Locate the cell with the specified text and output its (x, y) center coordinate. 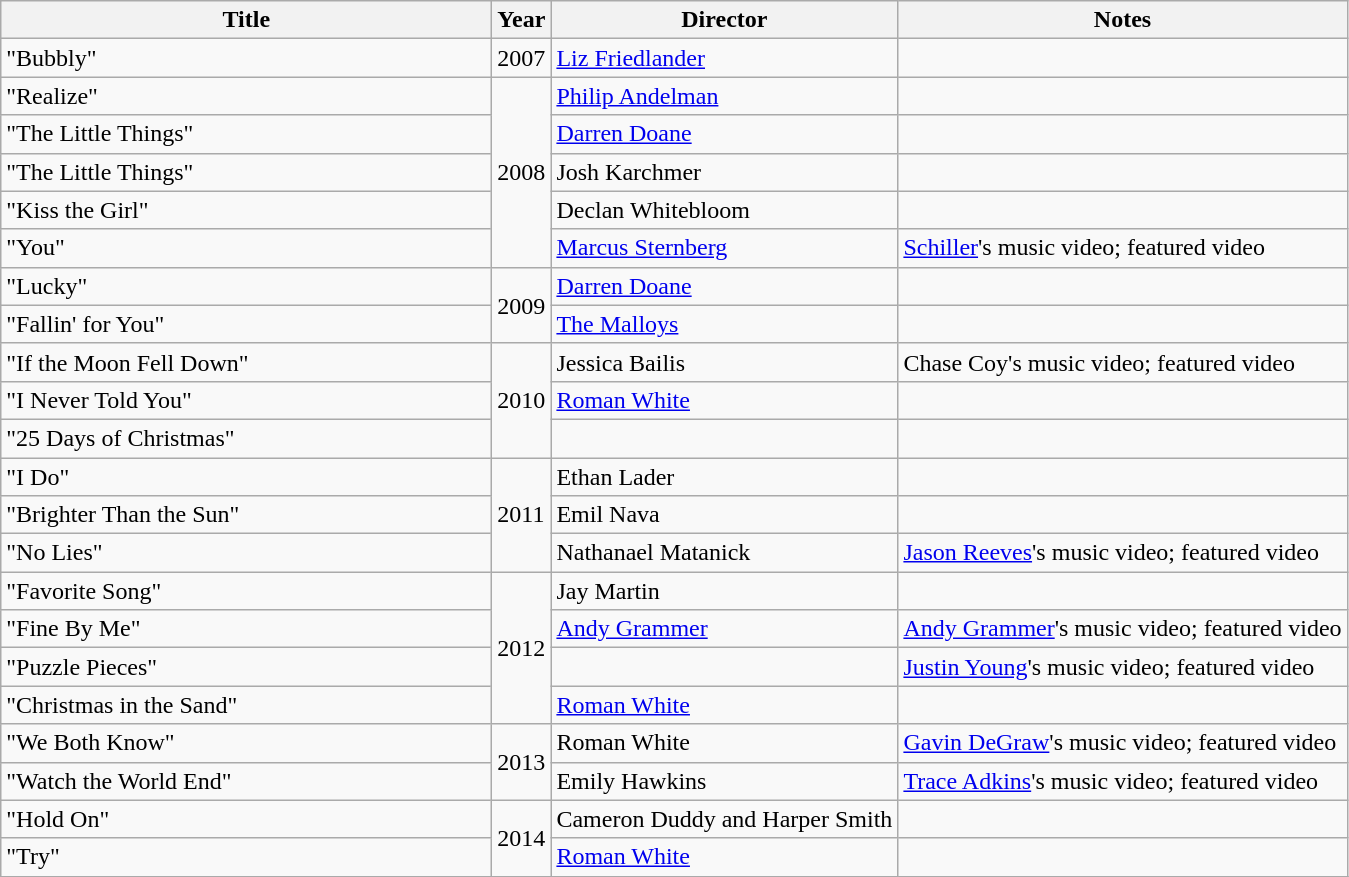
"You" (246, 248)
Jay Martin (724, 591)
Emil Nava (724, 515)
Cameron Duddy and Harper Smith (724, 819)
"Favorite Song" (246, 591)
Andy Grammer's music video; featured video (1122, 629)
"Kiss the Girl" (246, 210)
"Christmas in the Sand" (246, 705)
Trace Adkins's music video; featured video (1122, 781)
2008 (522, 172)
"No Lies" (246, 553)
2012 (522, 648)
Josh Karchmer (724, 172)
Emily Hawkins (724, 781)
2009 (522, 305)
2010 (522, 400)
Year (522, 20)
Jessica Bailis (724, 362)
"Lucky" (246, 286)
"We Both Know" (246, 743)
"Bubbly" (246, 58)
Philip Andelman (724, 96)
Chase Coy's music video; featured video (1122, 362)
The Malloys (724, 324)
"Watch the World End" (246, 781)
2014 (522, 838)
"Hold On" (246, 819)
Notes (1122, 20)
Jason Reeves's music video; featured video (1122, 553)
"Try" (246, 857)
"Fine By Me" (246, 629)
Liz Friedlander (724, 58)
"Brighter Than the Sun" (246, 515)
Gavin DeGraw's music video; featured video (1122, 743)
"25 Days of Christmas" (246, 438)
"I Never Told You" (246, 400)
"If the Moon Fell Down" (246, 362)
Director (724, 20)
"Fallin' for You" (246, 324)
Andy Grammer (724, 629)
Marcus Sternberg (724, 248)
Declan Whitebloom (724, 210)
2013 (522, 762)
Ethan Lader (724, 477)
2011 (522, 515)
Nathanael Matanick (724, 553)
"I Do" (246, 477)
"Puzzle Pieces" (246, 667)
Justin Young's music video; featured video (1122, 667)
"Realize" (246, 96)
2007 (522, 58)
Schiller's music video; featured video (1122, 248)
Title (246, 20)
